Find where the given text appears and provide that cell's center as [x, y] coordinate. 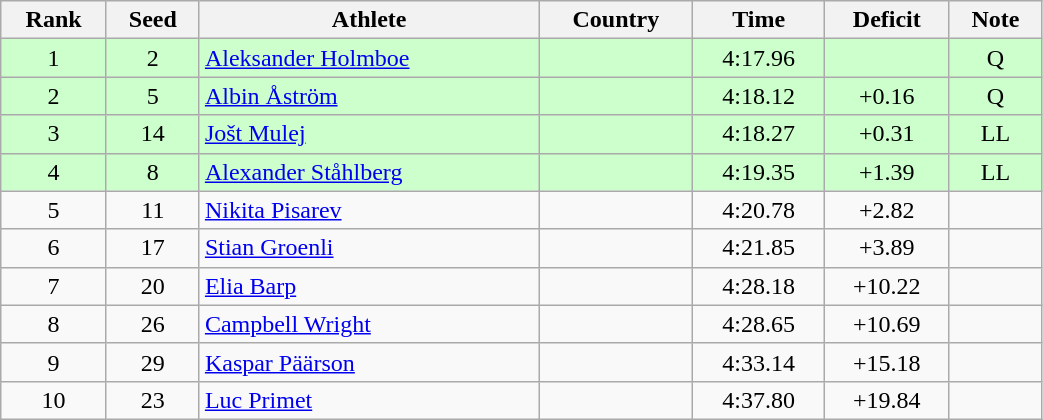
+10.22 [887, 286]
Elia Barp [369, 286]
Note [996, 20]
4:18.12 [759, 96]
Seed [152, 20]
4:17.96 [759, 58]
4:28.65 [759, 324]
3 [54, 134]
+0.16 [887, 96]
+10.69 [887, 324]
+2.82 [887, 210]
+19.84 [887, 400]
+3.89 [887, 248]
Campbell Wright [369, 324]
Kaspar Päärson [369, 362]
17 [152, 248]
23 [152, 400]
10 [54, 400]
20 [152, 286]
1 [54, 58]
4:37.80 [759, 400]
9 [54, 362]
4 [54, 172]
Luc Primet [369, 400]
6 [54, 248]
7 [54, 286]
4:19.35 [759, 172]
Country [616, 20]
+0.31 [887, 134]
4:28.18 [759, 286]
11 [152, 210]
4:33.14 [759, 362]
Rank [54, 20]
4:18.27 [759, 134]
14 [152, 134]
Albin Åström [369, 96]
Nikita Pisarev [369, 210]
Time [759, 20]
+15.18 [887, 362]
Alexander Ståhlberg [369, 172]
Athlete [369, 20]
+1.39 [887, 172]
29 [152, 362]
4:20.78 [759, 210]
26 [152, 324]
Deficit [887, 20]
Aleksander Holmboe [369, 58]
Jošt Mulej [369, 134]
Stian Groenli [369, 248]
4:21.85 [759, 248]
